Scan for the cell matching the given text and deliver its [X, Y] coordinate at center. 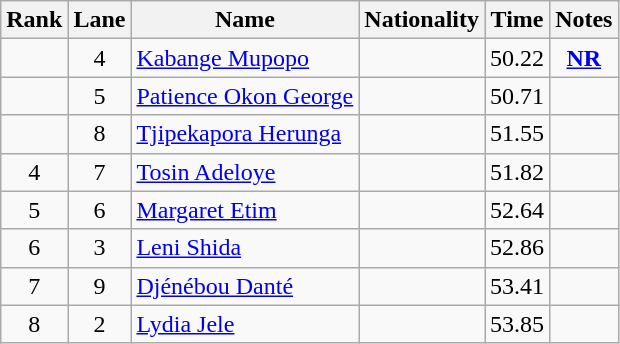
Djénébou Danté [245, 286]
Margaret Etim [245, 210]
Tjipekapora Herunga [245, 134]
Nationality [422, 20]
Name [245, 20]
Rank [34, 20]
53.41 [518, 286]
3 [100, 248]
52.64 [518, 210]
2 [100, 324]
Leni Shida [245, 248]
Lane [100, 20]
51.55 [518, 134]
51.82 [518, 172]
Tosin Adeloye [245, 172]
Time [518, 20]
52.86 [518, 248]
50.22 [518, 58]
Notes [584, 20]
Patience Okon George [245, 96]
50.71 [518, 96]
53.85 [518, 324]
Lydia Jele [245, 324]
Kabange Mupopo [245, 58]
9 [100, 286]
NR [584, 58]
